Provide the (X, Y) coordinate of the cell's center where the given text is located.  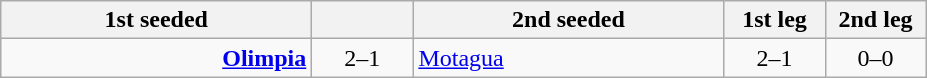
Olimpia (156, 58)
2nd seeded (568, 20)
1st seeded (156, 20)
Motagua (568, 58)
2nd leg (876, 20)
0–0 (876, 58)
1st leg (774, 20)
